Pinpoint the cell where the given text exists, returning its [X, Y] midpoint coordinate. 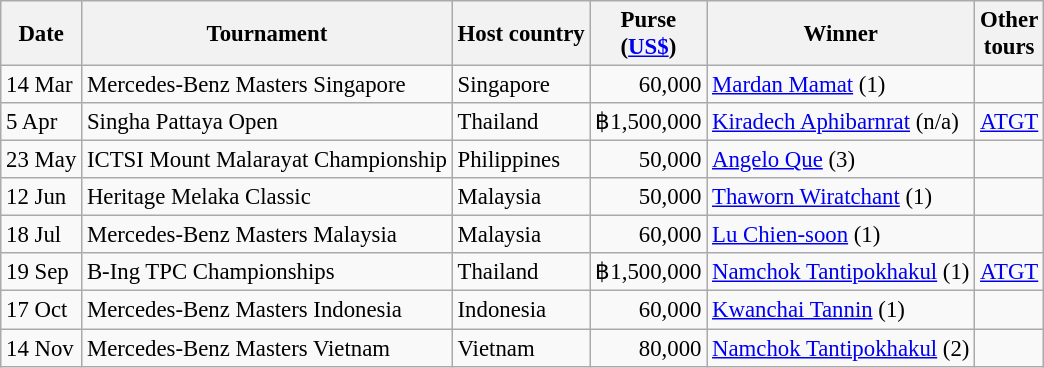
Mercedes-Benz Masters Vietnam [268, 348]
Mercedes-Benz Masters Singapore [268, 85]
Tournament [268, 34]
Othertours [1010, 34]
Mercedes-Benz Masters Indonesia [268, 310]
Namchok Tantipokhakul (2) [841, 348]
Kwanchai Tannin (1) [841, 310]
Singapore [521, 85]
Namchok Tantipokhakul (1) [841, 273]
14 Mar [42, 85]
Indonesia [521, 310]
Thaworn Wiratchant (1) [841, 197]
B-Ing TPC Championships [268, 273]
ICTSI Mount Malarayat Championship [268, 160]
Angelo Que (3) [841, 160]
Lu Chien-soon (1) [841, 235]
80,000 [648, 348]
18 Jul [42, 235]
5 Apr [42, 122]
Mercedes-Benz Masters Malaysia [268, 235]
Singha Pattaya Open [268, 122]
Heritage Melaka Classic [268, 197]
Kiradech Aphibarnrat (n/a) [841, 122]
Host country [521, 34]
Vietnam [521, 348]
19 Sep [42, 273]
12 Jun [42, 197]
Philippines [521, 160]
23 May [42, 160]
Purse(US$) [648, 34]
14 Nov [42, 348]
17 Oct [42, 310]
Winner [841, 34]
Date [42, 34]
Mardan Mamat (1) [841, 85]
